Return the [X, Y] coordinate for the center point of the cell that contains the specified text.  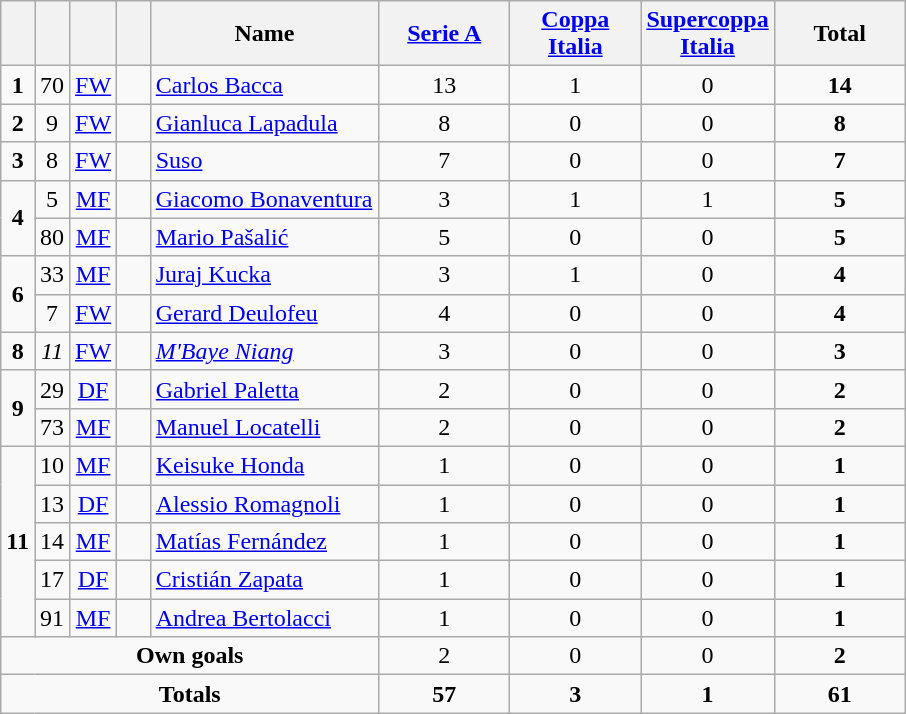
Keisuke Honda [264, 465]
80 [52, 237]
10 [52, 465]
91 [52, 618]
Mario Pašalić [264, 237]
Coppa Italia [576, 34]
70 [52, 85]
29 [52, 389]
Carlos Bacca [264, 85]
17 [52, 580]
57 [444, 694]
Matías Fernández [264, 542]
Serie A [444, 34]
Gianluca Lapadula [264, 123]
Name [264, 34]
6 [18, 294]
Supercoppa Italia [708, 34]
Andrea Bertolacci [264, 618]
Gabriel Paletta [264, 389]
Gerard Deulofeu [264, 313]
Giacomo Bonaventura [264, 199]
Total [840, 34]
Own goals [190, 656]
33 [52, 275]
Alessio Romagnoli [264, 503]
73 [52, 427]
Cristián Zapata [264, 580]
Totals [190, 694]
Juraj Kucka [264, 275]
Suso [264, 161]
M'Baye Niang [264, 351]
Manuel Locatelli [264, 427]
61 [840, 694]
